Capture the cell that displays the provided text and extract its (X, Y) central coordinate. 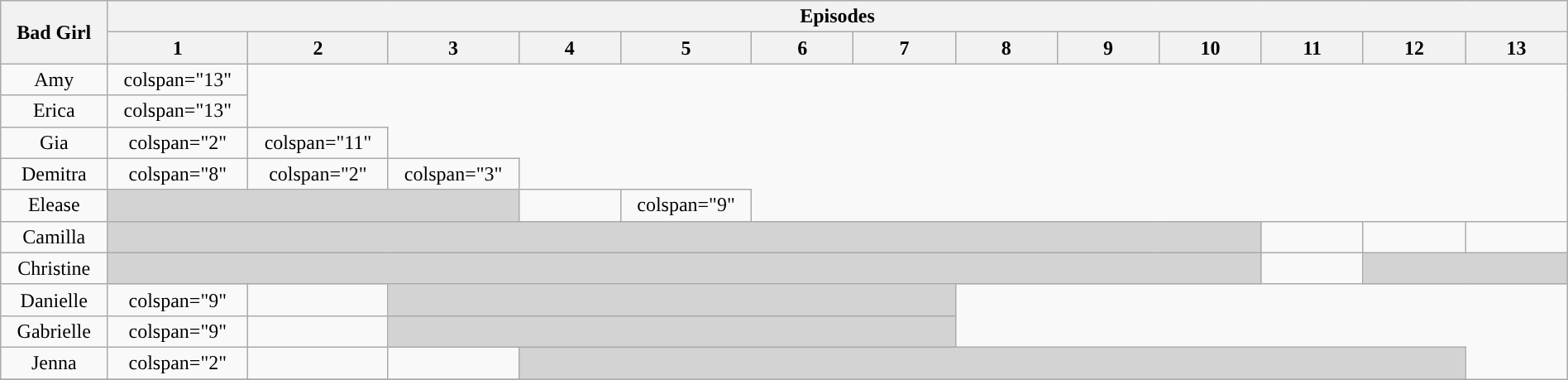
8 (1006, 48)
1 (178, 48)
Amy (55, 79)
3 (453, 48)
5 (686, 48)
2 (318, 48)
Episodes (838, 17)
colspan="8" (178, 174)
4 (569, 48)
Bad Girl (55, 32)
colspan="3" (453, 174)
Danielle (55, 300)
12 (1414, 48)
7 (905, 48)
Erica (55, 111)
13 (1517, 48)
Gia (55, 142)
9 (1108, 48)
colspan="11" (318, 142)
6 (802, 48)
Elease (55, 205)
Gabrielle (55, 331)
Camilla (55, 237)
10 (1211, 48)
11 (1312, 48)
Christine (55, 268)
Demitra (55, 174)
Jenna (55, 363)
